Search for the cell housing the specified text and yield its (X, Y) center coordinate. 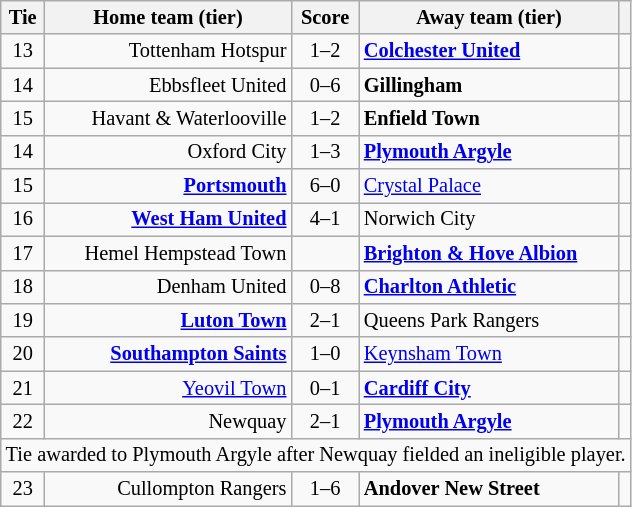
Southampton Saints (168, 354)
Crystal Palace (489, 186)
Tie (23, 17)
Ebbsfleet United (168, 85)
Keynsham Town (489, 354)
Cardiff City (489, 388)
19 (23, 320)
Oxford City (168, 152)
17 (23, 253)
Home team (tier) (168, 17)
Charlton Athletic (489, 287)
Denham United (168, 287)
Andover New Street (489, 489)
Havant & Waterlooville (168, 118)
Hemel Hempstead Town (168, 253)
23 (23, 489)
1–3 (325, 152)
1–6 (325, 489)
Norwich City (489, 219)
16 (23, 219)
Brighton & Hove Albion (489, 253)
1–0 (325, 354)
13 (23, 51)
0–8 (325, 287)
Enfield Town (489, 118)
Colchester United (489, 51)
Cullompton Rangers (168, 489)
21 (23, 388)
West Ham United (168, 219)
Luton Town (168, 320)
6–0 (325, 186)
4–1 (325, 219)
Yeovil Town (168, 388)
18 (23, 287)
Tie awarded to Plymouth Argyle after Newquay fielded an ineligible player. (316, 455)
0–1 (325, 388)
Newquay (168, 421)
Score (325, 17)
Portsmouth (168, 186)
Queens Park Rangers (489, 320)
20 (23, 354)
Tottenham Hotspur (168, 51)
Gillingham (489, 85)
22 (23, 421)
Away team (tier) (489, 17)
0–6 (325, 85)
